Detect which cell encompasses the target text, then output its [x, y] center coordinate. 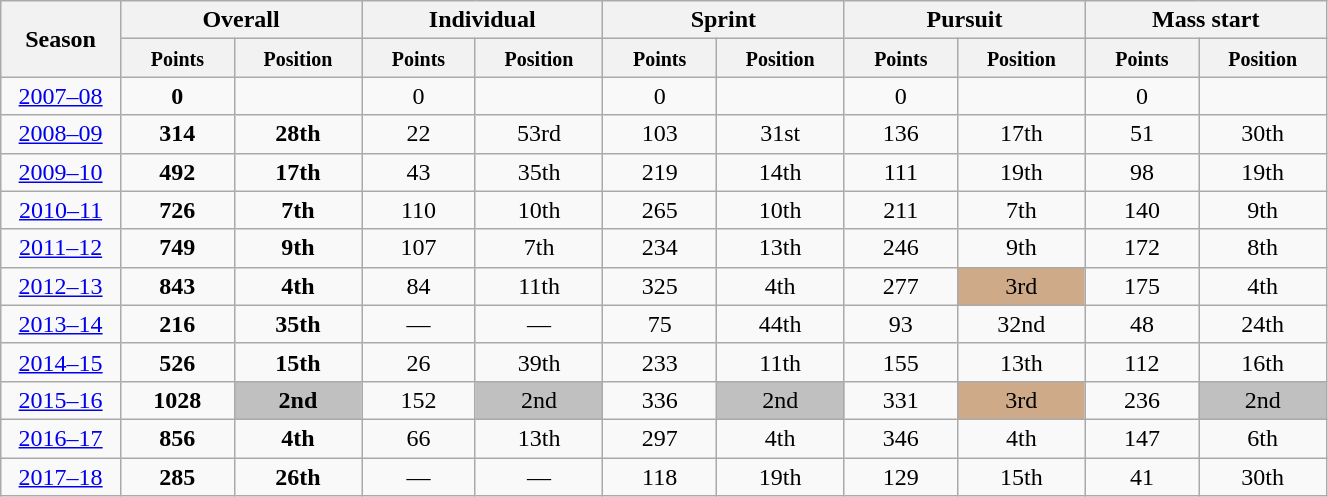
136 [901, 134]
285 [177, 477]
Pursuit [964, 20]
16th [1263, 362]
Mass start [1206, 20]
Overall [240, 20]
265 [660, 210]
726 [177, 210]
Season [61, 39]
22 [419, 134]
2014–15 [61, 362]
39th [538, 362]
211 [901, 210]
32nd [1022, 324]
107 [419, 248]
346 [901, 438]
2012–13 [61, 286]
234 [660, 248]
110 [419, 210]
14th [780, 172]
84 [419, 286]
152 [419, 400]
147 [1142, 438]
2011–12 [61, 248]
233 [660, 362]
246 [901, 248]
2015–16 [61, 400]
28th [298, 134]
155 [901, 362]
2009–10 [61, 172]
66 [419, 438]
172 [1142, 248]
8th [1263, 248]
41 [1142, 477]
48 [1142, 324]
216 [177, 324]
26 [419, 362]
219 [660, 172]
111 [901, 172]
103 [660, 134]
2010–11 [61, 210]
2007–08 [61, 96]
314 [177, 134]
2017–18 [61, 477]
26th [298, 477]
2013–14 [61, 324]
526 [177, 362]
93 [901, 324]
31st [780, 134]
75 [660, 324]
24th [1263, 324]
129 [901, 477]
112 [1142, 362]
6th [1263, 438]
2008–09 [61, 134]
51 [1142, 134]
277 [901, 286]
336 [660, 400]
297 [660, 438]
Sprint [724, 20]
236 [1142, 400]
1028 [177, 400]
749 [177, 248]
118 [660, 477]
175 [1142, 286]
53rd [538, 134]
856 [177, 438]
2016–17 [61, 438]
140 [1142, 210]
98 [1142, 172]
331 [901, 400]
843 [177, 286]
43 [419, 172]
325 [660, 286]
Individual [482, 20]
44th [780, 324]
492 [177, 172]
